Return (X, Y) of the center of cell containing provided text 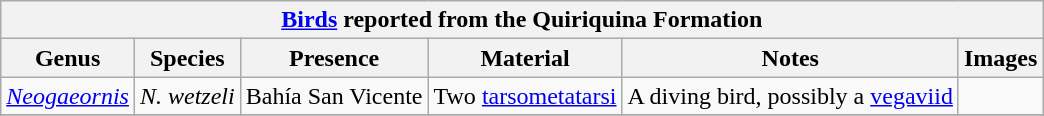
Presence (334, 58)
Images (1000, 58)
Bahía San Vicente (334, 96)
Notes (790, 58)
Species (187, 58)
A diving bird, possibly a vegaviid (790, 96)
Material (525, 58)
Neogaeornis (68, 96)
Genus (68, 58)
Birds reported from the Quiriquina Formation (522, 20)
Two tarsometatarsi (525, 96)
N. wetzeli (187, 96)
